For the text-containing cell, return its midpoint in (x, y) coordinate format. 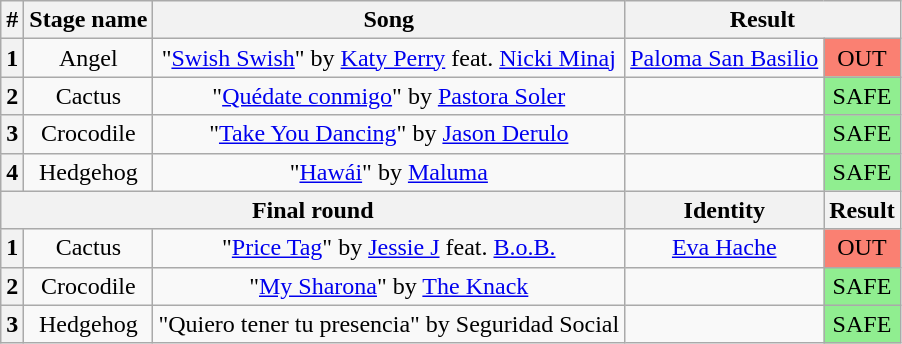
Eva Hache (724, 248)
"My Sharona" by The Knack (389, 286)
Song (389, 20)
Identity (724, 210)
"Quédate conmigo" by Pastora Soler (389, 96)
"Swish Swish" by Katy Perry feat. Nicki Minaj (389, 58)
"Price Tag" by Jessie J feat. B.o.B. (389, 248)
# (12, 20)
Paloma San Basilio (724, 58)
Final round (313, 210)
Angel (88, 58)
"Quiero tener tu presencia" by Seguridad Social (389, 324)
4 (12, 172)
"Hawái" by Maluma (389, 172)
Stage name (88, 20)
"Take You Dancing" by Jason Derulo (389, 134)
